Scan for the cell matching the given text and deliver its [X, Y] coordinate at center. 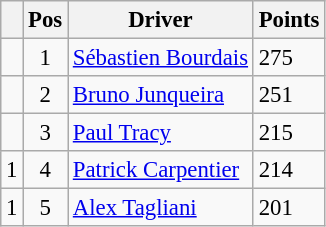
Pos [46, 20]
214 [288, 170]
201 [288, 208]
Bruno Junqueira [161, 95]
3 [46, 133]
Driver [161, 20]
5 [46, 208]
4 [46, 170]
215 [288, 133]
251 [288, 95]
275 [288, 58]
Sébastien Bourdais [161, 58]
Paul Tracy [161, 133]
Patrick Carpentier [161, 170]
2 [46, 95]
Alex Tagliani [161, 208]
Points [288, 20]
